Provide the (X, Y) coordinate of the cell's center where the given text is located.  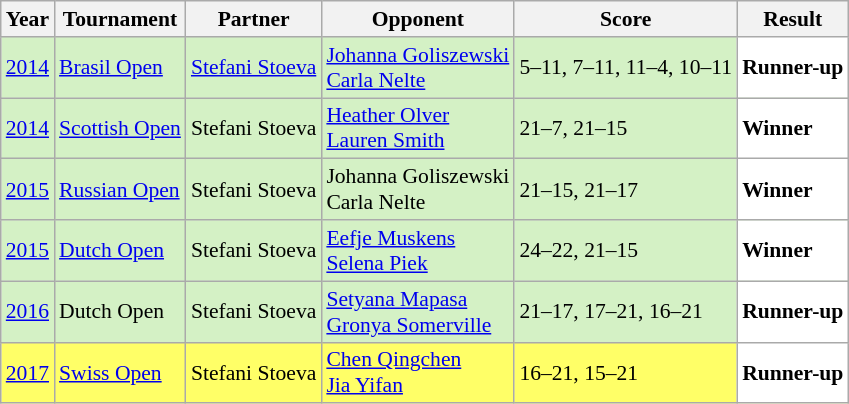
21–17, 17–21, 16–21 (626, 312)
Heather Olver Lauren Smith (418, 128)
Brasil Open (120, 68)
Partner (254, 19)
16–21, 15–21 (626, 372)
Russian Open (120, 190)
Opponent (418, 19)
Swiss Open (120, 372)
Scottish Open (120, 128)
5–11, 7–11, 11–4, 10–11 (626, 68)
Result (792, 19)
Chen Qingchen Jia Yifan (418, 372)
2017 (28, 372)
21–7, 21–15 (626, 128)
Tournament (120, 19)
Eefje Muskens Selena Piek (418, 250)
2016 (28, 312)
Setyana Mapasa Gronya Somerville (418, 312)
Score (626, 19)
24–22, 21–15 (626, 250)
21–15, 21–17 (626, 190)
Year (28, 19)
